Scan for the cell matching the given text and deliver its (x, y) coordinate at center. 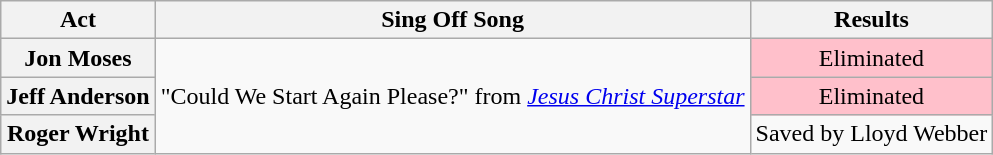
Sing Off Song (452, 20)
Jon Moses (78, 58)
Roger Wright (78, 134)
Saved by Lloyd Webber (872, 134)
Results (872, 20)
Act (78, 20)
Jeff Anderson (78, 96)
"Could We Start Again Please?" from Jesus Christ Superstar (452, 96)
